Find where the given text appears and provide that cell's center as [x, y] coordinate. 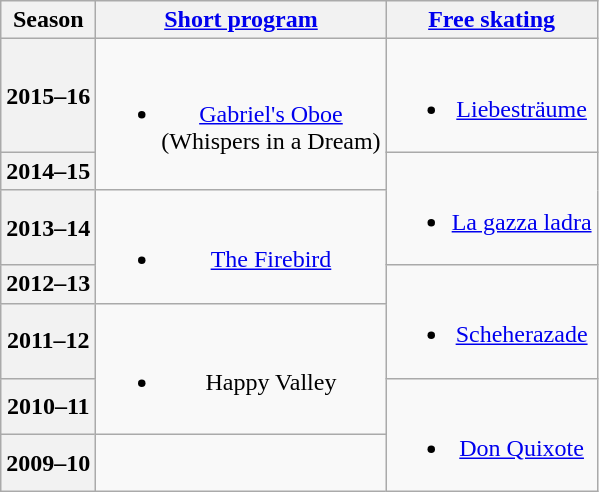
2012–13 [48, 284]
2015–16 [48, 96]
2009–10 [48, 464]
2011–12 [48, 340]
2014–15 [48, 171]
Liebesträume [492, 96]
La gazza ladra [492, 208]
The Firebird [241, 246]
Short program [241, 20]
2013–14 [48, 228]
Free skating [492, 20]
2010–11 [48, 406]
Scheherazade [492, 322]
Happy Valley [241, 369]
Gabriel's Oboe (Whispers in a Dream) [241, 114]
Season [48, 20]
Don Quixote [492, 434]
